Find where the given text appears and provide that cell's center as [X, Y] coordinate. 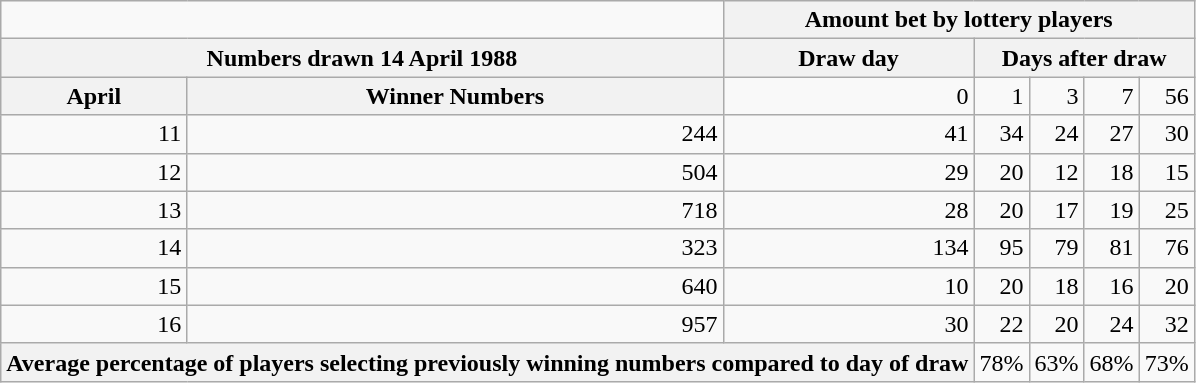
Amount bet by lottery players [958, 20]
Average percentage of players selecting previously winning numbers compared to day of draw [488, 362]
13 [94, 210]
73% [1166, 362]
323 [455, 248]
640 [455, 286]
11 [94, 134]
7 [1112, 96]
Draw day [848, 58]
718 [455, 210]
0 [848, 96]
504 [455, 172]
Winner Numbers [455, 96]
95 [1002, 248]
10 [848, 286]
32 [1166, 324]
29 [848, 172]
78% [1002, 362]
22 [1002, 324]
81 [1112, 248]
79 [1056, 248]
76 [1166, 248]
14 [94, 248]
957 [455, 324]
Numbers drawn 14 April 1988 [362, 58]
28 [848, 210]
134 [848, 248]
April [94, 96]
244 [455, 134]
63% [1056, 362]
1 [1002, 96]
17 [1056, 210]
68% [1112, 362]
41 [848, 134]
3 [1056, 96]
27 [1112, 134]
34 [1002, 134]
56 [1166, 96]
25 [1166, 210]
Days after draw [1084, 58]
19 [1112, 210]
